From the cell containing the given text, extract its center point as (x, y) coordinate. 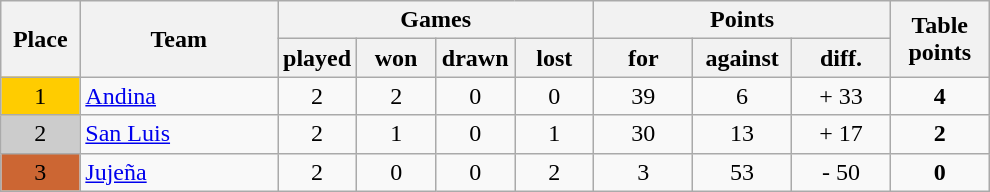
Points (742, 20)
4 (940, 96)
39 (644, 96)
drawn (476, 58)
Place (40, 39)
lost (554, 58)
Tablepoints (940, 39)
Team (179, 39)
for (644, 58)
13 (742, 134)
played (318, 58)
+ 33 (842, 96)
53 (742, 172)
Andina (179, 96)
won (396, 58)
+ 17 (842, 134)
diff. (842, 58)
San Luis (179, 134)
- 50 (842, 172)
30 (644, 134)
Games (436, 20)
Jujeña (179, 172)
against (742, 58)
6 (742, 96)
